Capture the cell that displays the provided text and extract its (X, Y) central coordinate. 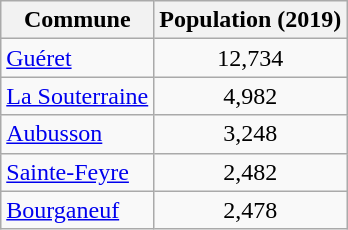
Population (2019) (250, 20)
Commune (78, 20)
3,248 (250, 134)
Sainte-Feyre (78, 172)
Bourganeuf (78, 210)
2,482 (250, 172)
Guéret (78, 58)
La Souterraine (78, 96)
2,478 (250, 210)
4,982 (250, 96)
Aubusson (78, 134)
12,734 (250, 58)
